Extract the (X, Y) coordinate from the center of the cell holding the provided text.  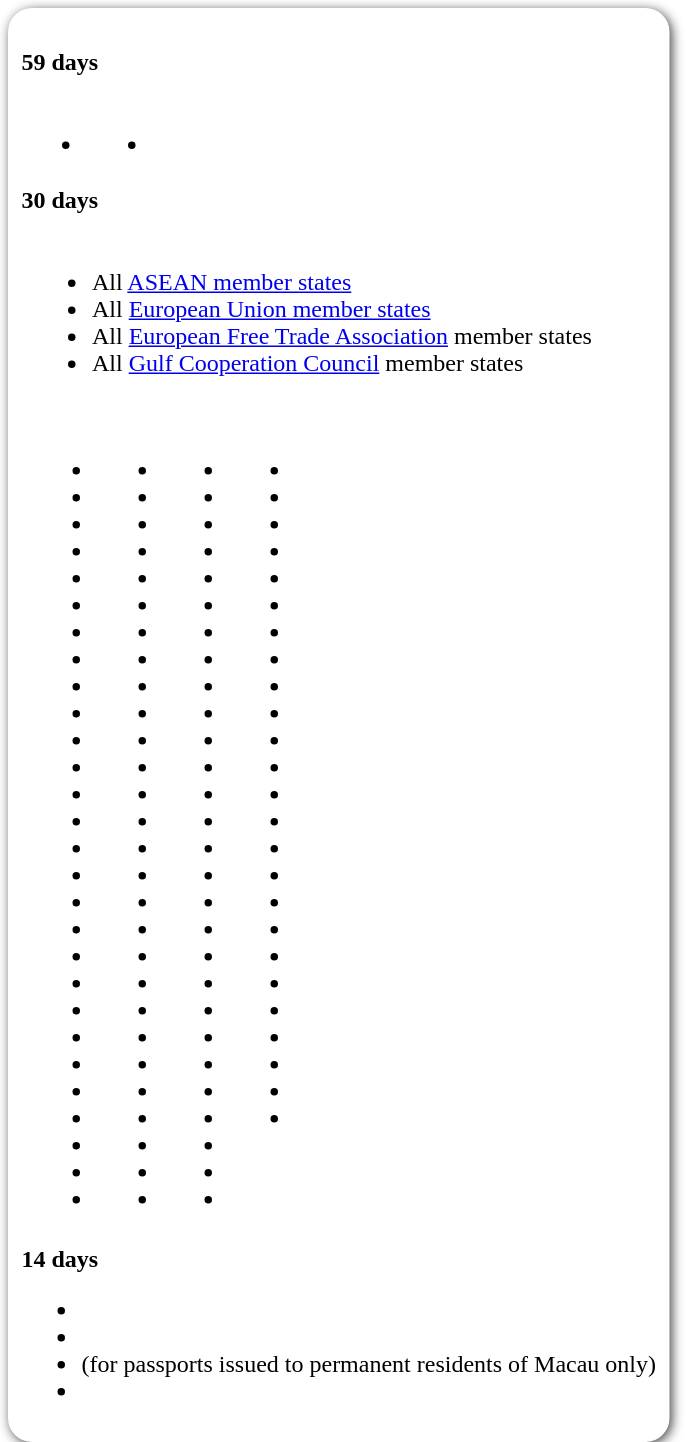
All ASEAN member states All European Union member states All European Free Trade Association member states All Gulf Cooperation Council member states (312, 729)
